Find where the given text appears and provide that cell's center as [X, Y] coordinate. 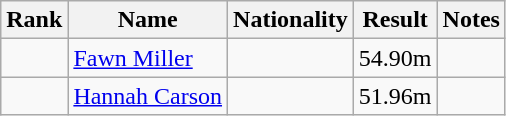
54.90m [395, 58]
Fawn Miller [148, 58]
Result [395, 20]
Notes [471, 20]
Hannah Carson [148, 96]
Nationality [291, 20]
Rank [34, 20]
51.96m [395, 96]
Name [148, 20]
